Detect which cell encompasses the target text, then output its (X, Y) center coordinate. 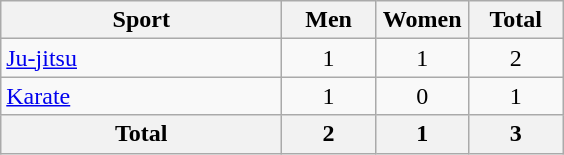
Women (422, 20)
Sport (142, 20)
0 (422, 96)
3 (516, 134)
Ju-jitsu (142, 58)
Men (329, 20)
Karate (142, 96)
